Scan for the cell matching the given text and deliver its (x, y) coordinate at center. 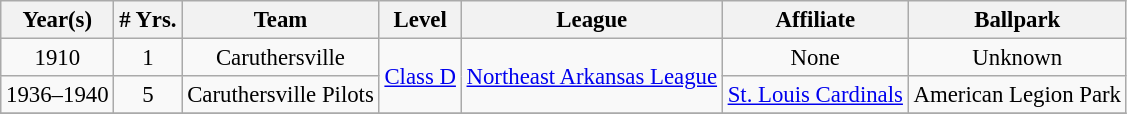
Class D (420, 76)
Unknown (1017, 58)
Caruthersville (280, 58)
# Yrs. (148, 20)
Team (280, 20)
Ballpark (1017, 20)
1936–1940 (58, 95)
Northeast Arkansas League (592, 76)
1910 (58, 58)
American Legion Park (1017, 95)
Level (420, 20)
Year(s) (58, 20)
Affiliate (815, 20)
5 (148, 95)
St. Louis Cardinals (815, 95)
League (592, 20)
None (815, 58)
1 (148, 58)
Caruthersville Pilots (280, 95)
